Identify which cell holds the provided text, then report its (X, Y) central coordinate. 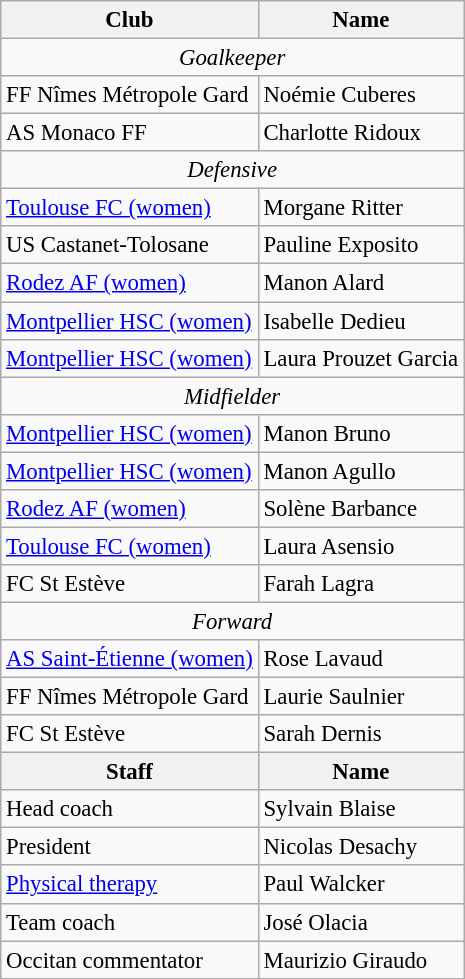
Maurizio Giraudo (360, 960)
Charlotte Ridoux (360, 133)
Pauline Exposito (360, 245)
Goalkeeper (232, 58)
AS Saint-Étienne (women) (130, 659)
Paul Walcker (360, 885)
Forward (232, 621)
José Olacia (360, 922)
Manon Bruno (360, 433)
Staff (130, 772)
US Castanet-Tolosane (130, 245)
Manon Alard (360, 283)
Sarah Dernis (360, 734)
Sylvain Blaise (360, 809)
Head coach (130, 809)
Manon Agullo (360, 471)
Physical therapy (130, 885)
Laura Asensio (360, 546)
President (130, 847)
Laura Prouzet Garcia (360, 358)
Club (130, 20)
Morgane Ritter (360, 208)
Team coach (130, 922)
Isabelle Dedieu (360, 321)
Nicolas Desachy (360, 847)
Noémie Cuberes (360, 95)
Laurie Saulnier (360, 697)
AS Monaco FF (130, 133)
Solène Barbance (360, 509)
Midfielder (232, 396)
Occitan commentator (130, 960)
Rose Lavaud (360, 659)
Defensive (232, 170)
Farah Lagra (360, 584)
